Search for the cell housing the specified text and yield its (X, Y) center coordinate. 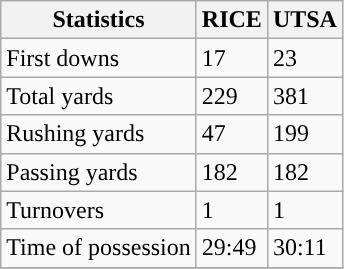
199 (304, 134)
Turnovers (99, 210)
47 (232, 134)
Total yards (99, 96)
Passing yards (99, 172)
UTSA (304, 20)
Time of possession (99, 248)
Statistics (99, 20)
229 (232, 96)
17 (232, 58)
381 (304, 96)
First downs (99, 58)
29:49 (232, 248)
RICE (232, 20)
23 (304, 58)
Rushing yards (99, 134)
30:11 (304, 248)
